Detect which cell encompasses the target text, then output its [x, y] center coordinate. 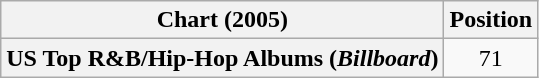
Position [491, 20]
71 [491, 58]
Chart (2005) [222, 20]
US Top R&B/Hip-Hop Albums (Billboard) [222, 58]
